Return the [x, y] coordinate for the center point of the cell that contains the specified text.  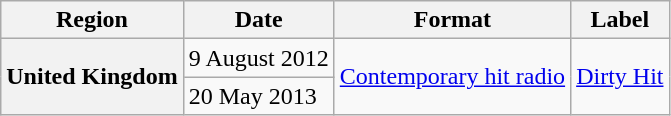
United Kingdom [92, 77]
Label [620, 20]
9 August 2012 [258, 58]
20 May 2013 [258, 96]
Region [92, 20]
Contemporary hit radio [452, 77]
Format [452, 20]
Dirty Hit [620, 77]
Date [258, 20]
